Capture the cell that displays the provided text and extract its (x, y) central coordinate. 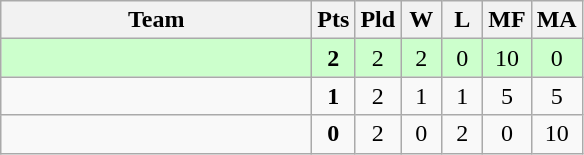
W (422, 20)
L (462, 20)
MF (507, 20)
MA (556, 20)
Team (156, 20)
Pts (334, 20)
Pld (378, 20)
